From the cell containing the given text, extract its center point as (x, y) coordinate. 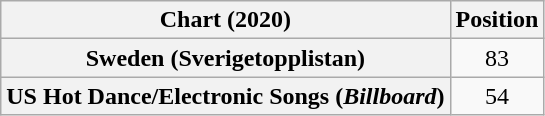
Position (497, 20)
83 (497, 58)
Sweden (Sverigetopplistan) (226, 58)
54 (497, 96)
Chart (2020) (226, 20)
US Hot Dance/Electronic Songs (Billboard) (226, 96)
